Return (x, y) of the center of cell containing provided text 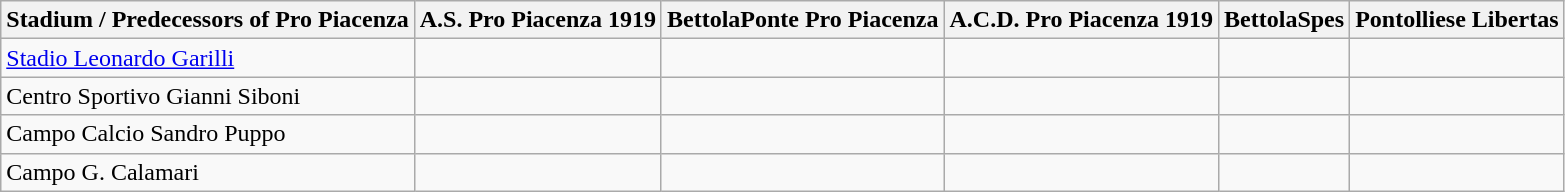
A.C.D. Pro Piacenza 1919 (1082, 20)
Campo G. Calamari (208, 172)
Stadio Leonardo Garilli (208, 58)
Pontolliese Libertas (1457, 20)
Campo Calcio Sandro Puppo (208, 134)
BettolaPonte Pro Piacenza (802, 20)
Centro Sportivo Gianni Siboni (208, 96)
BettolaSpes (1284, 20)
A.S. Pro Piacenza 1919 (538, 20)
Stadium / Predecessors of Pro Piacenza (208, 20)
